Capture the cell that displays the provided text and extract its [X, Y] central coordinate. 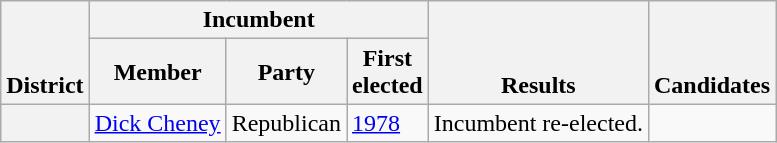
1978 [388, 123]
Firstelected [388, 72]
Incumbent re-elected. [538, 123]
Dick Cheney [158, 123]
Incumbent [258, 20]
Republican [286, 123]
Member [158, 72]
Party [286, 72]
District [45, 52]
Candidates [712, 52]
Results [538, 52]
